Determine the (x, y) coordinate at the center of the cell enclosing the given text.  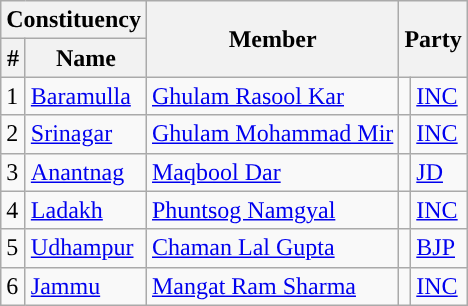
Chaman Lal Gupta (272, 248)
Maqbool Dar (272, 172)
Name (86, 58)
Srinagar (86, 134)
5 (14, 248)
Udhampur (86, 248)
Party (433, 39)
Ladakh (86, 210)
3 (14, 172)
Mangat Ram Sharma (272, 286)
Constituency (74, 20)
4 (14, 210)
Anantnag (86, 172)
JD (439, 172)
2 (14, 134)
6 (14, 286)
Jammu (86, 286)
Member (272, 39)
# (14, 58)
Baramulla (86, 96)
1 (14, 96)
Ghulam Mohammad Mir (272, 134)
Phuntsog Namgyal (272, 210)
Ghulam Rasool Kar (272, 96)
BJP (439, 248)
